Output the [x, y] coordinate of the center of the cell containing the given text.  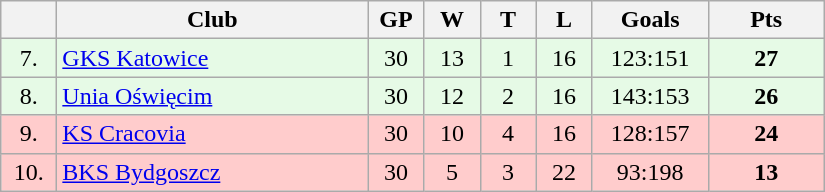
128:157 [650, 134]
5 [452, 172]
2 [508, 96]
26 [766, 96]
10. [29, 172]
8. [29, 96]
T [508, 20]
Unia Oświęcim [212, 96]
27 [766, 58]
KS Cracovia [212, 134]
W [452, 20]
22 [564, 172]
Club [212, 20]
L [564, 20]
GKS Katowice [212, 58]
12 [452, 96]
1 [508, 58]
GP [396, 20]
3 [508, 172]
7. [29, 58]
143:153 [650, 96]
123:151 [650, 58]
10 [452, 134]
Goals [650, 20]
93:198 [650, 172]
4 [508, 134]
BKS Bydgoszcz [212, 172]
Pts [766, 20]
9. [29, 134]
24 [766, 134]
